For the text-containing cell, return its midpoint in (x, y) coordinate format. 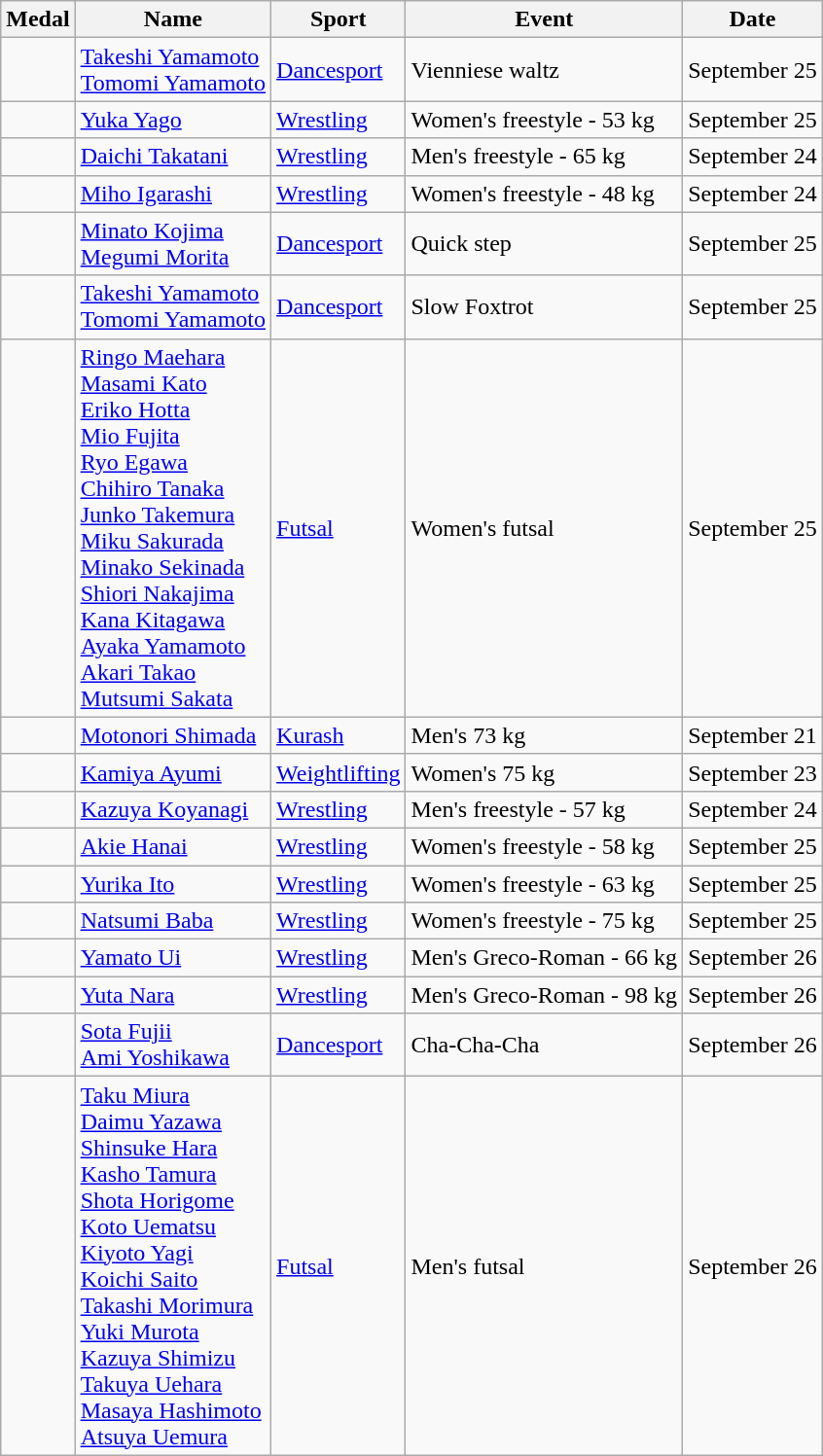
Yurika Ito (173, 884)
Yamato Ui (173, 958)
Akie Hanai (173, 846)
Men's freestyle - 65 kg (545, 157)
Date (753, 19)
Sport (339, 19)
Women's freestyle - 75 kg (545, 921)
Name (173, 19)
Women's 75 kg (545, 772)
Men's 73 kg (545, 735)
Kurash (339, 735)
September 21 (753, 735)
Quick step (545, 243)
Women's freestyle - 48 kg (545, 194)
Event (545, 19)
Men's Greco-Roman - 98 kg (545, 995)
Men's futsal (545, 1266)
Slow Foxtrot (545, 307)
Natsumi Baba (173, 921)
Men's Greco-Roman - 66 kg (545, 958)
Sota FujiiAmi Yoshikawa (173, 1045)
Kazuya Koyanagi (173, 809)
Women's freestyle - 63 kg (545, 884)
Motonori Shimada (173, 735)
September 23 (753, 772)
Kamiya Ayumi (173, 772)
Women's freestyle - 53 kg (545, 120)
Vienniese waltz (545, 70)
Yuka Yago (173, 120)
Minato KojimaMegumi Morita (173, 243)
Men's freestyle - 57 kg (545, 809)
Women's futsal (545, 527)
Daichi Takatani (173, 157)
Medal (38, 19)
Cha-Cha-Cha (545, 1045)
Yuta Nara (173, 995)
Women's freestyle - 58 kg (545, 846)
Miho Igarashi (173, 194)
Weightlifting (339, 772)
